Locate the cell with the specified text and output its [X, Y] center coordinate. 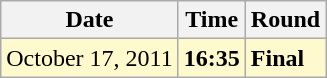
Final [285, 58]
October 17, 2011 [90, 58]
Time [212, 20]
Round [285, 20]
Date [90, 20]
16:35 [212, 58]
